Locate the cell with the specified text and output its (X, Y) center coordinate. 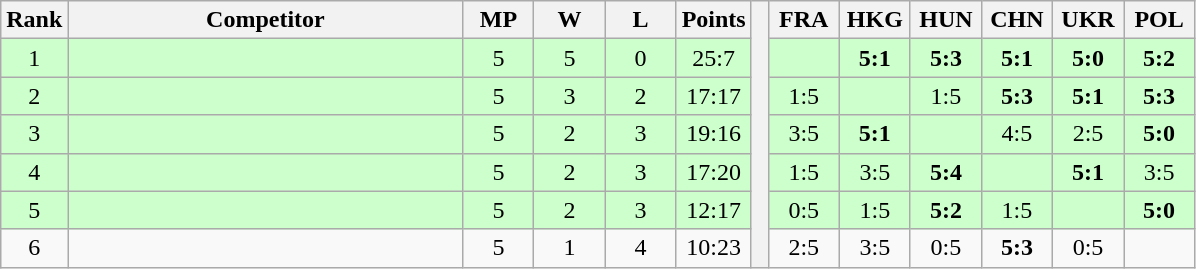
10:23 (714, 248)
12:17 (714, 210)
17:20 (714, 172)
HKG (874, 20)
Rank (34, 20)
0 (640, 58)
POL (1160, 20)
4:5 (1016, 134)
5:4 (946, 172)
MP (498, 20)
Points (714, 20)
CHN (1016, 20)
FRA (804, 20)
L (640, 20)
25:7 (714, 58)
6 (34, 248)
W (570, 20)
17:17 (714, 96)
Competitor (266, 20)
UKR (1088, 20)
19:16 (714, 134)
HUN (946, 20)
